Determine the [x, y] coordinate at the center of the cell enclosing the given text.  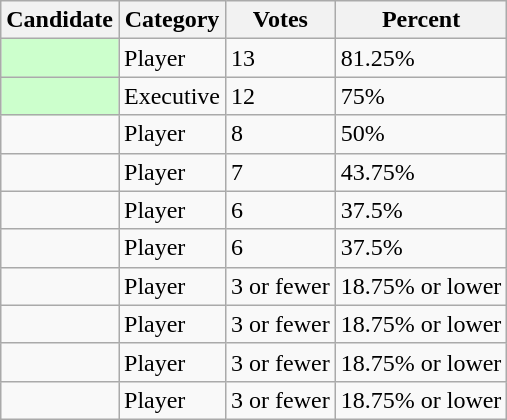
Category [172, 20]
81.25% [421, 58]
43.75% [421, 172]
Candidate [60, 20]
75% [421, 96]
50% [421, 134]
Percent [421, 20]
13 [281, 58]
Executive [172, 96]
Votes [281, 20]
12 [281, 96]
8 [281, 134]
7 [281, 172]
